Detect which cell encompasses the target text, then output its (x, y) center coordinate. 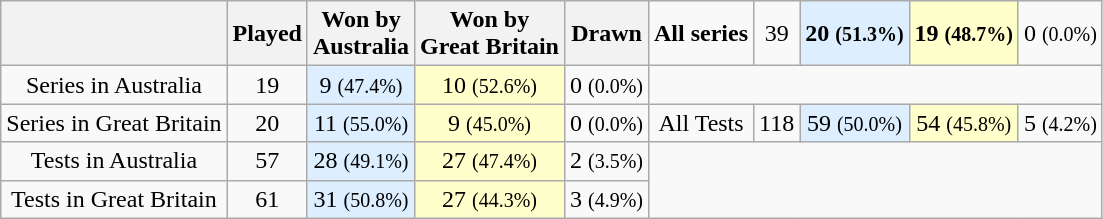
Series in Australia (114, 85)
9 (47.4%) (360, 85)
28 (49.1%) (360, 161)
59 (50.0%) (854, 123)
All series (700, 34)
20 (51.3%) (854, 34)
27 (44.3%) (490, 199)
All Tests (700, 123)
11 (55.0%) (360, 123)
Tests in Great Britain (114, 199)
Won byGreat Britain (490, 34)
10 (52.6%) (490, 85)
54 (45.8%) (964, 123)
20 (267, 123)
61 (267, 199)
27 (47.4%) (490, 161)
Won byAustralia (360, 34)
57 (267, 161)
Tests in Australia (114, 161)
Drawn (606, 34)
118 (777, 123)
39 (777, 34)
Series in Great Britain (114, 123)
3 (4.9%) (606, 199)
2 (3.5%) (606, 161)
19 (267, 85)
5 (4.2%) (1060, 123)
Played (267, 34)
19 (48.7%) (964, 34)
31 (50.8%) (360, 199)
9 (45.0%) (490, 123)
